Identify which cell holds the provided text, then report its (x, y) central coordinate. 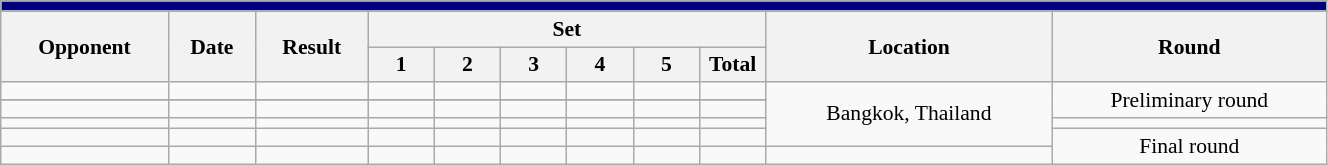
Round (1189, 46)
1 (401, 65)
3 (534, 65)
Location (909, 46)
Date (212, 46)
Result (312, 46)
5 (666, 65)
2 (467, 65)
Opponent (85, 46)
Preliminary round (1189, 101)
Final round (1189, 146)
Total (732, 65)
4 (600, 65)
Set (567, 29)
Bangkok, Thailand (909, 115)
